Pinpoint the cell where the given text exists, returning its [x, y] midpoint coordinate. 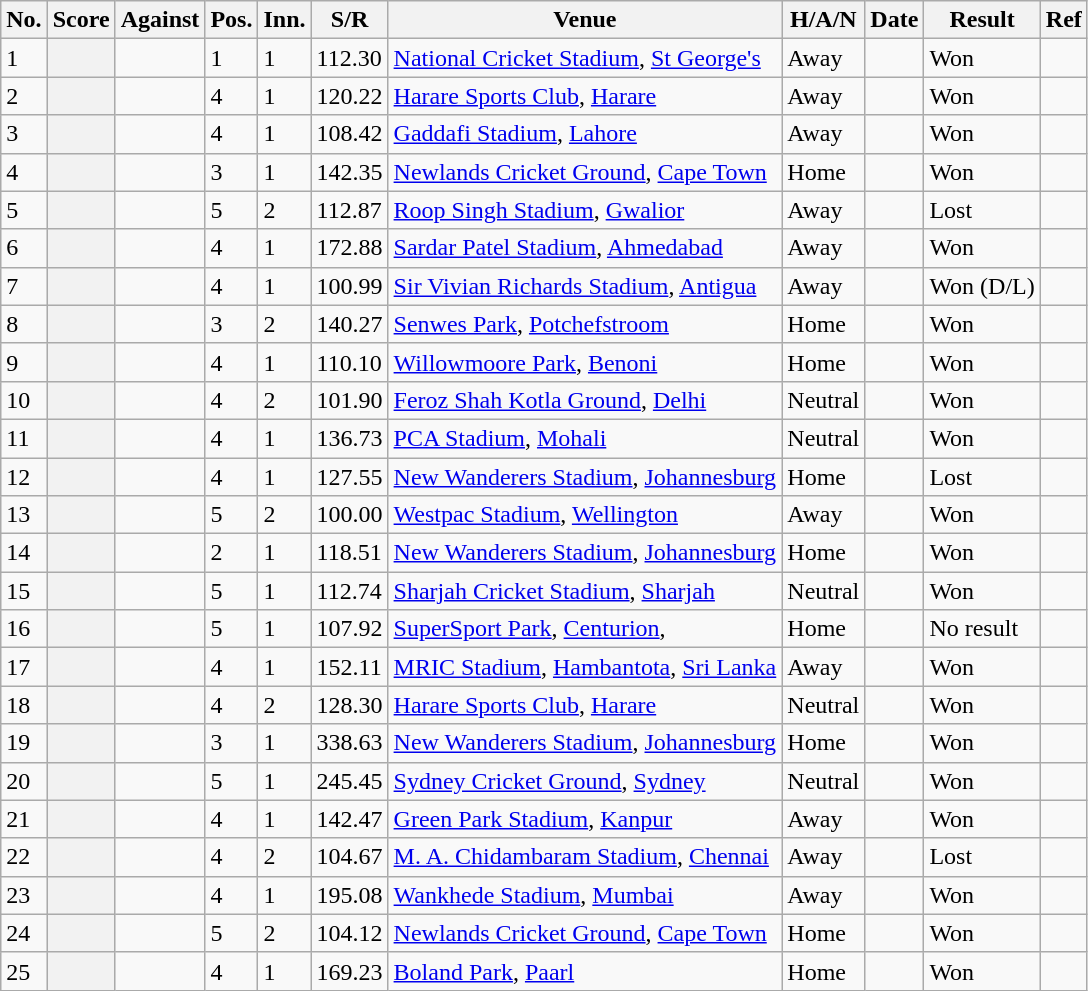
PCA Stadium, Mohali [585, 438]
172.88 [350, 248]
Senwes Park, Potchefstroom [585, 324]
112.30 [350, 58]
Green Park Stadium, Kanpur [585, 819]
No. [24, 20]
16 [24, 629]
Date [894, 20]
136.73 [350, 438]
195.08 [350, 895]
Boland Park, Paarl [585, 971]
9 [24, 362]
Pos. [232, 20]
Sardar Patel Stadium, Ahmedabad [585, 248]
104.12 [350, 933]
107.92 [350, 629]
128.30 [350, 705]
245.45 [350, 781]
338.63 [350, 743]
108.42 [350, 134]
S/R [350, 20]
142.35 [350, 172]
23 [24, 895]
Venue [585, 20]
M. A. Chidambaram Stadium, Chennai [585, 857]
112.87 [350, 210]
Roop Singh Stadium, Gwalior [585, 210]
MRIC Stadium, Hambantota, Sri Lanka [585, 667]
Sharjah Cricket Stadium, Sharjah [585, 591]
Westpac Stadium, Wellington [585, 515]
18 [24, 705]
110.10 [350, 362]
Feroz Shah Kotla Ground, Delhi [585, 400]
13 [24, 515]
Ref [1064, 20]
Sir Vivian Richards Stadium, Antigua [585, 286]
112.74 [350, 591]
104.67 [350, 857]
19 [24, 743]
10 [24, 400]
Score [81, 20]
Sydney Cricket Ground, Sydney [585, 781]
Wankhede Stadium, Mumbai [585, 895]
H/A/N [824, 20]
152.11 [350, 667]
15 [24, 591]
12 [24, 477]
Won (D/L) [982, 286]
20 [24, 781]
Inn. [284, 20]
14 [24, 553]
8 [24, 324]
127.55 [350, 477]
140.27 [350, 324]
101.90 [350, 400]
169.23 [350, 971]
120.22 [350, 96]
24 [24, 933]
Willowmoore Park, Benoni [585, 362]
142.47 [350, 819]
22 [24, 857]
Gaddafi Stadium, Lahore [585, 134]
118.51 [350, 553]
100.00 [350, 515]
6 [24, 248]
17 [24, 667]
25 [24, 971]
National Cricket Stadium, St George's [585, 58]
100.99 [350, 286]
7 [24, 286]
SuperSport Park, Centurion, [585, 629]
Against [160, 20]
21 [24, 819]
11 [24, 438]
Result [982, 20]
No result [982, 629]
